Extract the [X, Y] coordinate from the center of the cell holding the provided text.  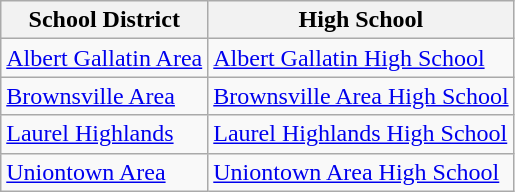
Albert Gallatin Area [104, 58]
Albert Gallatin High School [361, 58]
Brownsville Area [104, 96]
Uniontown Area [104, 172]
Uniontown Area High School [361, 172]
Laurel Highlands High School [361, 134]
Brownsville Area High School [361, 96]
School District [104, 20]
High School [361, 20]
Laurel Highlands [104, 134]
